Return the [x, y] coordinate for the center point of the cell that contains the specified text.  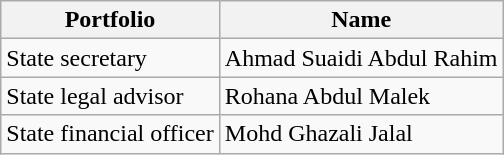
Name [361, 20]
Ahmad Suaidi Abdul Rahim [361, 58]
State secretary [110, 58]
Mohd Ghazali Jalal [361, 134]
Rohana Abdul Malek [361, 96]
State financial officer [110, 134]
State legal advisor [110, 96]
Portfolio [110, 20]
